Identify which cell holds the provided text, then report its (x, y) central coordinate. 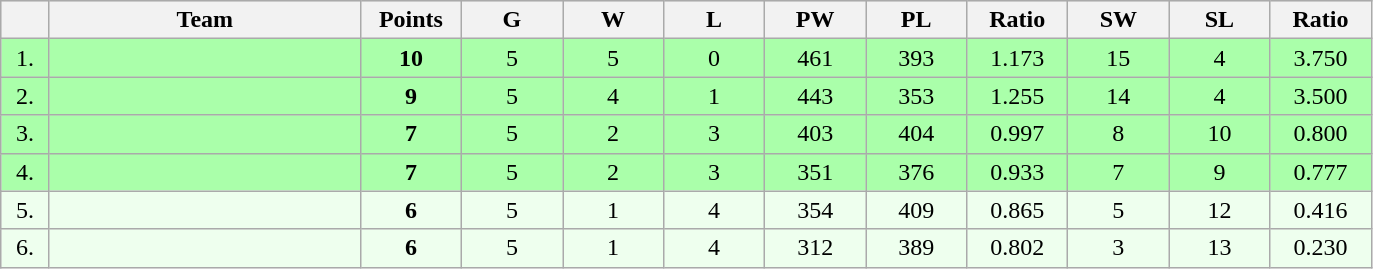
Points (410, 20)
1.173 (1018, 58)
14 (1118, 96)
0.800 (1320, 134)
389 (916, 248)
404 (916, 134)
443 (816, 96)
0.865 (1018, 210)
0.416 (1320, 210)
354 (816, 210)
6. (26, 248)
8 (1118, 134)
1. (26, 58)
3.750 (1320, 58)
393 (916, 58)
15 (1118, 58)
SW (1118, 20)
0.802 (1018, 248)
Team (204, 20)
0.230 (1320, 248)
409 (916, 210)
PW (816, 20)
2. (26, 96)
353 (916, 96)
4. (26, 172)
0 (714, 58)
L (714, 20)
461 (816, 58)
1.255 (1018, 96)
5. (26, 210)
12 (1220, 210)
376 (916, 172)
403 (816, 134)
312 (816, 248)
0.777 (1320, 172)
G (512, 20)
13 (1220, 248)
351 (816, 172)
0.997 (1018, 134)
3. (26, 134)
3.500 (1320, 96)
PL (916, 20)
0.933 (1018, 172)
SL (1220, 20)
W (612, 20)
